Scan for the cell matching the given text and deliver its [X, Y] coordinate at center. 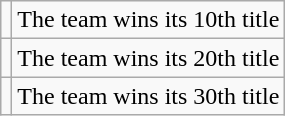
The team wins its 10th title [148, 20]
The team wins its 20th title [148, 58]
The team wins its 30th title [148, 96]
